Return the [x, y] coordinate for the center point of the cell that contains the specified text.  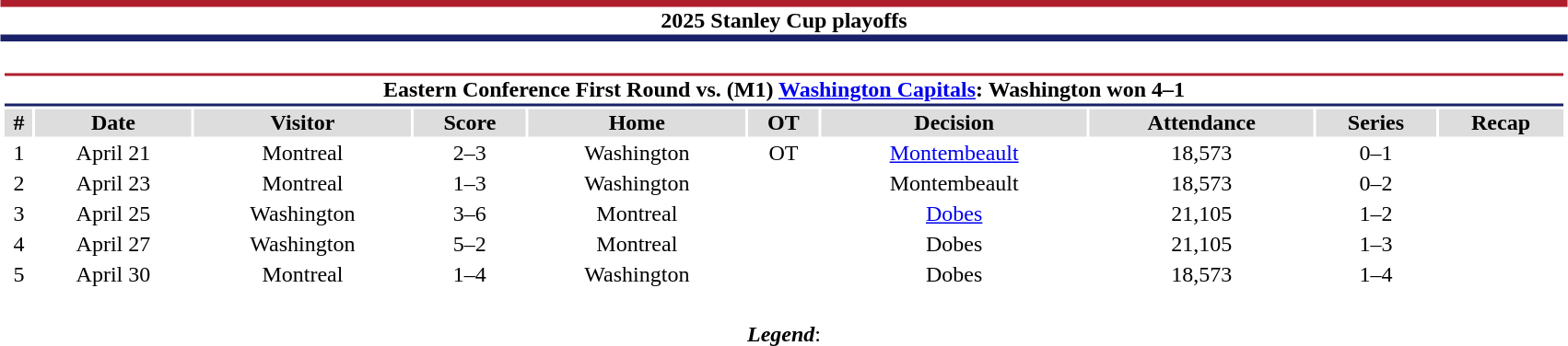
Home [637, 122]
4 [18, 244]
Series [1376, 122]
3–6 [470, 214]
Eastern Conference First Round vs. (M1) Washington Capitals: Washington won 4–1 [783, 90]
# [18, 122]
3 [18, 214]
Recap [1500, 122]
April 25 [114, 214]
April 21 [114, 154]
Attendance [1201, 122]
April 27 [114, 244]
2025 Stanley Cup playoffs [784, 20]
5 [18, 275]
5–2 [470, 244]
2 [18, 183]
Score [470, 122]
Date [114, 122]
2–3 [470, 154]
Decision [954, 122]
0–1 [1376, 154]
1–2 [1376, 214]
Visitor [302, 122]
April 30 [114, 275]
April 23 [114, 183]
1 [18, 154]
0–2 [1376, 183]
